Locate the cell with the specified text and output its (X, Y) center coordinate. 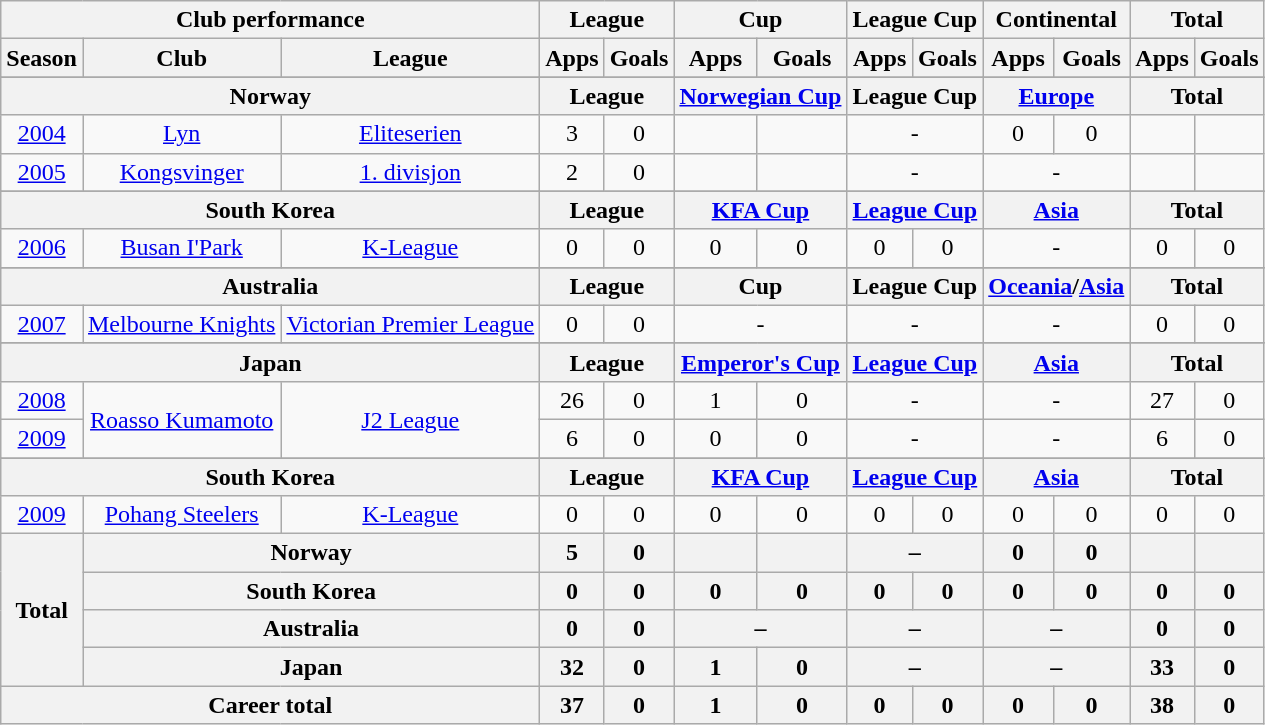
Europe (1056, 96)
2 (572, 172)
37 (572, 705)
Norwegian Cup (760, 96)
38 (1162, 705)
Pohang Steelers (181, 515)
Emperor's Cup (760, 362)
Victorian Premier League (410, 324)
2008 (42, 400)
Busan I'Park (181, 248)
2006 (42, 248)
Oceania/Asia (1056, 286)
Club (181, 58)
5 (572, 553)
2007 (42, 324)
1. divisjon (410, 172)
J2 League (410, 419)
27 (1162, 400)
Eliteserien (410, 134)
Melbourne Knights (181, 324)
Lyn (181, 134)
2005 (42, 172)
2004 (42, 134)
26 (572, 400)
3 (572, 134)
32 (572, 667)
Club performance (270, 20)
Career total (270, 705)
Kongsvinger (181, 172)
33 (1162, 667)
Season (42, 58)
Roasso Kumamoto (181, 419)
Continental (1056, 20)
